Find where the given text appears and provide that cell's center as (X, Y) coordinate. 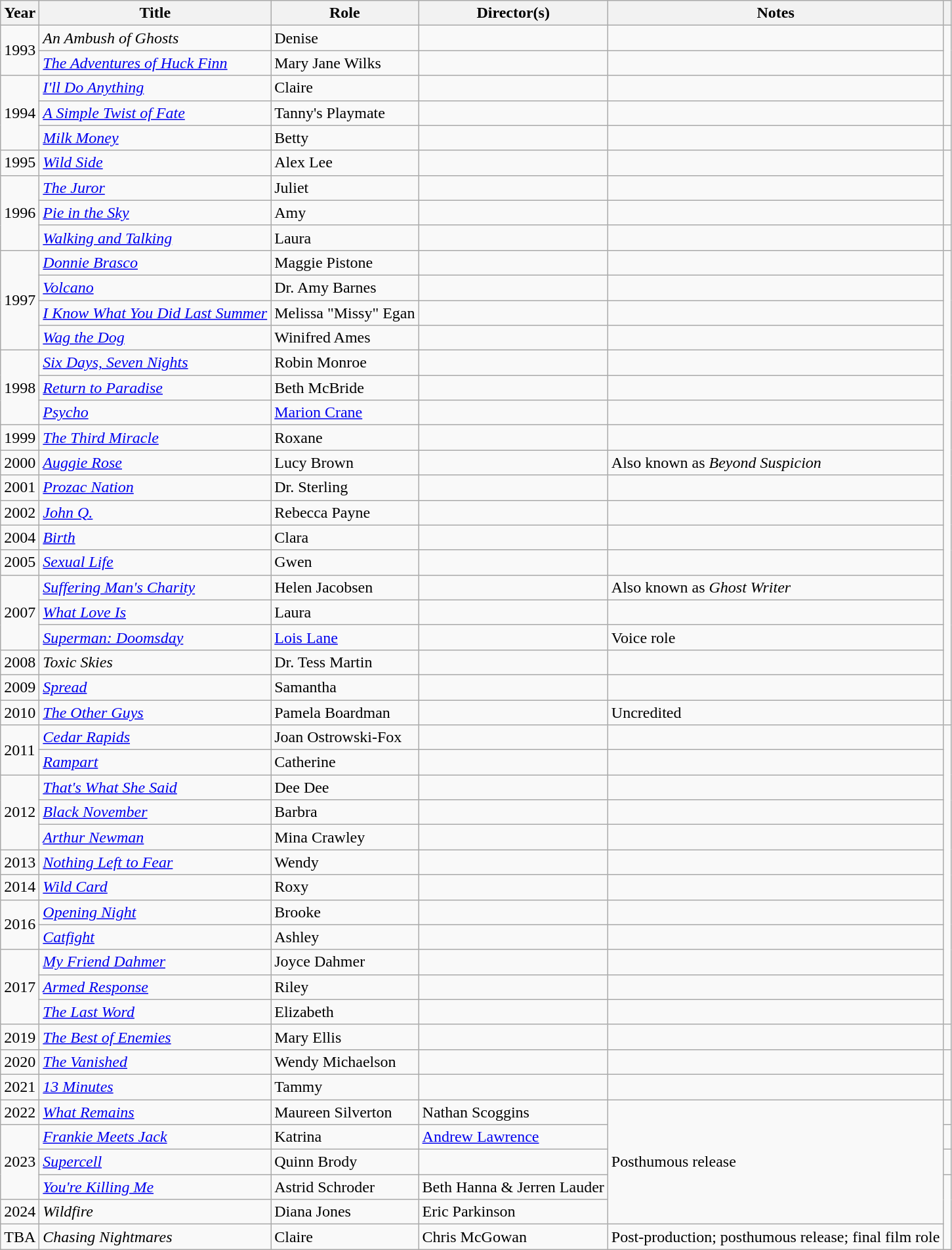
Gwen (345, 562)
Wag the Dog (155, 338)
2023 (20, 1162)
Dr. Sterling (345, 488)
Dee Dee (345, 787)
Post-production; posthumous release; final film role (776, 1237)
Armed Response (155, 987)
The Last Word (155, 1012)
2001 (20, 488)
2022 (20, 1112)
Elizabeth (345, 1012)
Opening Night (155, 912)
The Best of Enemies (155, 1037)
Beth McBride (345, 388)
Auggie Rose (155, 463)
Juliet (345, 188)
Rebecca Payne (345, 512)
Director(s) (513, 13)
The Third Miracle (155, 438)
I'll Do Anything (155, 88)
Milk Money (155, 138)
Pamela Boardman (345, 712)
Wildfire (155, 1212)
Role (345, 13)
Mina Crawley (345, 837)
Ashley (345, 937)
Posthumous release (776, 1162)
Nathan Scoggins (513, 1112)
The Vanished (155, 1062)
Six Days, Seven Nights (155, 363)
2009 (20, 687)
Spread (155, 687)
Roxy (345, 887)
Return to Paradise (155, 388)
2014 (20, 887)
1997 (20, 300)
2005 (20, 562)
What Remains (155, 1112)
Helen Jacobsen (345, 587)
Supercell (155, 1162)
Frankie Meets Jack (155, 1137)
Diana Jones (345, 1212)
Suffering Man's Charity (155, 587)
Arthur Newman (155, 837)
A Simple Twist of Fate (155, 113)
Rampart (155, 762)
Joan Ostrowski-Fox (345, 738)
The Juror (155, 188)
Title (155, 13)
1998 (20, 388)
Catfight (155, 937)
Toxic Skies (155, 662)
Cedar Rapids (155, 738)
Alex Lee (345, 163)
Astrid Schroder (345, 1187)
Clara (345, 537)
Uncredited (776, 712)
2004 (20, 537)
Superman: Doomsday (155, 637)
Barbra (345, 812)
Quinn Brody (345, 1162)
Pie in the Sky (155, 213)
Tammy (345, 1087)
Notes (776, 13)
You're Killing Me (155, 1187)
Melissa "Missy" Egan (345, 313)
Robin Monroe (345, 363)
Marion Crane (345, 413)
Sexual Life (155, 562)
Also known as Ghost Writer (776, 587)
Prozac Nation (155, 488)
Winifred Ames (345, 338)
Brooke (345, 912)
Nothing Left to Fear (155, 862)
Mary Jane Wilks (345, 63)
What Love Is (155, 612)
Mary Ellis (345, 1037)
Eric Parkinson (513, 1212)
Year (20, 13)
Chris McGowan (513, 1237)
TBA (20, 1237)
2000 (20, 463)
Wendy (345, 862)
2013 (20, 862)
Wild Side (155, 163)
Catherine (345, 762)
Also known as Beyond Suspicion (776, 463)
Voice role (776, 637)
Walking and Talking (155, 238)
1995 (20, 163)
Katrina (345, 1137)
1999 (20, 438)
I Know What You Did Last Summer (155, 313)
1994 (20, 113)
2024 (20, 1212)
John Q. (155, 512)
Lois Lane (345, 637)
2011 (20, 750)
2021 (20, 1087)
Black November (155, 812)
2020 (20, 1062)
Andrew Lawrence (513, 1137)
Roxane (345, 438)
Volcano (155, 287)
2019 (20, 1037)
Betty (345, 138)
Donnie Brasco (155, 262)
Joyce Dahmer (345, 962)
1993 (20, 51)
The Adventures of Huck Finn (155, 63)
An Ambush of Ghosts (155, 38)
2012 (20, 812)
Tanny's Playmate (345, 113)
2007 (20, 612)
1996 (20, 213)
2008 (20, 662)
Psycho (155, 413)
Beth Hanna & Jerren Lauder (513, 1187)
That's What She Said (155, 787)
Amy (345, 213)
Birth (155, 537)
Riley (345, 987)
2016 (20, 925)
The Other Guys (155, 712)
Maggie Pistone (345, 262)
Dr. Amy Barnes (345, 287)
2002 (20, 512)
2010 (20, 712)
Denise (345, 38)
13 Minutes (155, 1087)
Wild Card (155, 887)
2017 (20, 987)
Dr. Tess Martin (345, 662)
Chasing Nightmares (155, 1237)
Samantha (345, 687)
Lucy Brown (345, 463)
Wendy Michaelson (345, 1062)
Maureen Silverton (345, 1112)
My Friend Dahmer (155, 962)
